Find where the given text appears and provide that cell's center as [x, y] coordinate. 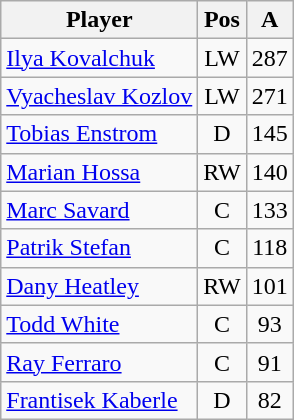
101 [270, 286]
Ilya Kovalchuk [100, 58]
Patrik Stefan [100, 248]
145 [270, 134]
Tobias Enstrom [100, 134]
Todd White [100, 324]
91 [270, 362]
Ray Ferraro [100, 362]
Vyacheslav Kozlov [100, 96]
140 [270, 172]
118 [270, 248]
Pos [222, 20]
Frantisek Kaberle [100, 400]
Player [100, 20]
Marian Hossa [100, 172]
93 [270, 324]
Dany Heatley [100, 286]
133 [270, 210]
Marc Savard [100, 210]
287 [270, 58]
82 [270, 400]
A [270, 20]
271 [270, 96]
